For the text-containing cell, return its midpoint in (x, y) coordinate format. 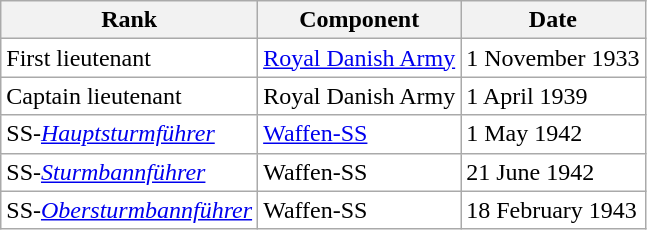
SS-Hauptsturmführer (130, 134)
SS-Sturmbannführer (130, 172)
Rank (130, 20)
1 May 1942 (553, 134)
1 November 1933 (553, 58)
SS-Obersturmbannführer (130, 210)
Captain lieutenant (130, 96)
Date (553, 20)
Component (360, 20)
21 June 1942 (553, 172)
1 April 1939 (553, 96)
First lieutenant (130, 58)
18 February 1943 (553, 210)
